Identify which cell holds the provided text, then report its (X, Y) central coordinate. 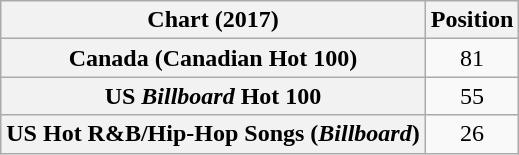
Position (472, 20)
81 (472, 58)
26 (472, 134)
Chart (2017) (213, 20)
55 (472, 96)
Canada (Canadian Hot 100) (213, 58)
US Billboard Hot 100 (213, 96)
US Hot R&B/Hip-Hop Songs (Billboard) (213, 134)
